Locate the cell with the specified text and output its (X, Y) center coordinate. 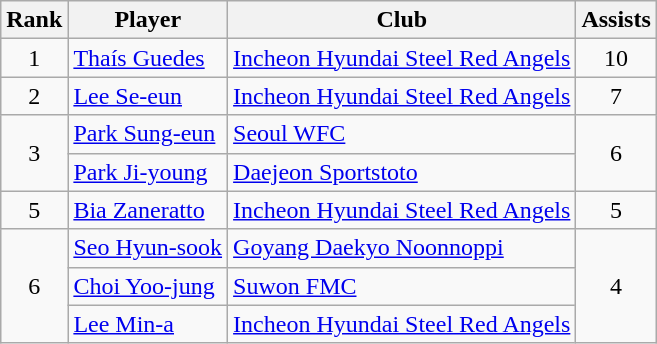
Seo Hyun-sook (148, 248)
Park Sung-eun (148, 134)
3 (34, 153)
Seoul WFC (402, 134)
2 (34, 96)
Daejeon Sportstoto (402, 172)
7 (616, 96)
Club (402, 20)
10 (616, 58)
Rank (34, 20)
Assists (616, 20)
Thaís Guedes (148, 58)
Bia Zaneratto (148, 210)
Park Ji-young (148, 172)
4 (616, 286)
Lee Min-a (148, 324)
Suwon FMC (402, 286)
Choi Yoo-jung (148, 286)
Lee Se-eun (148, 96)
Goyang Daekyo Noonnoppi (402, 248)
1 (34, 58)
Player (148, 20)
